Extract the [x, y] coordinate from the center of the cell holding the provided text.  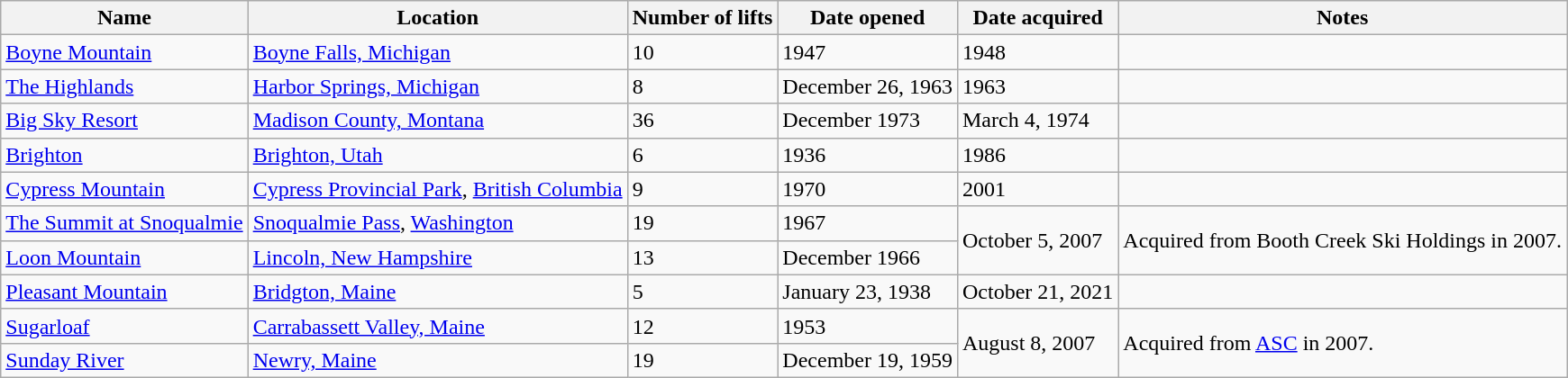
Pleasant Mountain [124, 292]
October 5, 2007 [1037, 240]
Location [438, 18]
36 [703, 121]
Name [124, 18]
12 [703, 326]
1947 [868, 52]
5 [703, 292]
Boyne Falls, Michigan [438, 52]
Carrabassett Valley, Maine [438, 326]
Boyne Mountain [124, 52]
Acquired from ASC in 2007. [1343, 343]
The Highlands [124, 86]
January 23, 1938 [868, 292]
Cypress Mountain [124, 189]
Number of lifts [703, 18]
Bridgton, Maine [438, 292]
10 [703, 52]
August 8, 2007 [1037, 343]
Sunday River [124, 360]
Madison County, Montana [438, 121]
8 [703, 86]
Notes [1343, 18]
Harbor Springs, Michigan [438, 86]
Big Sky Resort [124, 121]
1948 [1037, 52]
Brighton [124, 155]
December 1966 [868, 257]
1936 [868, 155]
Date opened [868, 18]
1953 [868, 326]
6 [703, 155]
December 1973 [868, 121]
1963 [1037, 86]
Date acquired [1037, 18]
Newry, Maine [438, 360]
13 [703, 257]
Sugarloaf [124, 326]
March 4, 1974 [1037, 121]
1967 [868, 223]
December 19, 1959 [868, 360]
Acquired from Booth Creek Ski Holdings in 2007. [1343, 240]
Loon Mountain [124, 257]
The Summit at Snoqualmie [124, 223]
October 21, 2021 [1037, 292]
1986 [1037, 155]
9 [703, 189]
2001 [1037, 189]
Lincoln, New Hampshire [438, 257]
Cypress Provincial Park, British Columbia [438, 189]
December 26, 1963 [868, 86]
Snoqualmie Pass, Washington [438, 223]
1970 [868, 189]
Brighton, Utah [438, 155]
